Find where the given text appears and provide that cell's center as (x, y) coordinate. 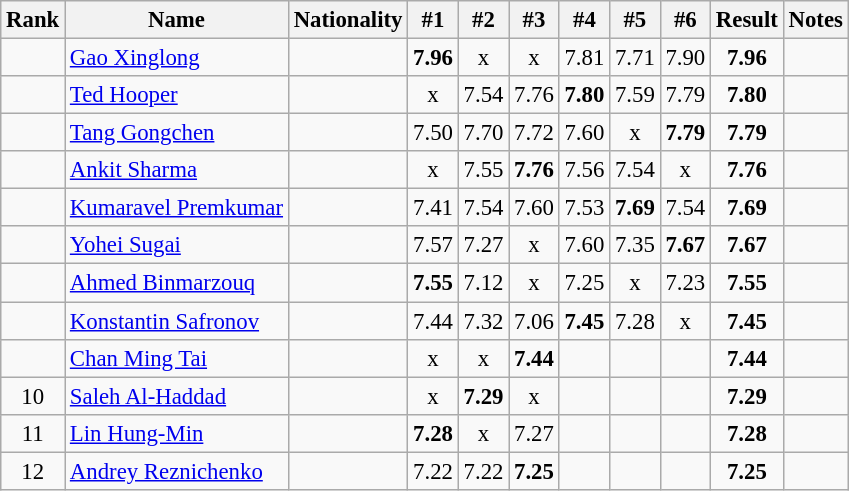
10 (33, 396)
#6 (685, 20)
7.41 (433, 208)
Andrey Reznichenko (177, 471)
Ted Hooper (177, 95)
Lin Hung-Min (177, 433)
7.35 (635, 245)
7.56 (584, 170)
#3 (534, 20)
Ahmed Binmarzouq (177, 283)
Notes (816, 20)
Chan Ming Tai (177, 358)
Yohei Sugai (177, 245)
7.81 (584, 58)
#4 (584, 20)
7.50 (433, 133)
7.70 (483, 133)
Saleh Al-Haddad (177, 396)
Konstantin Safronov (177, 321)
#2 (483, 20)
Rank (33, 20)
11 (33, 433)
7.59 (635, 95)
7.90 (685, 58)
#1 (433, 20)
7.71 (635, 58)
7.32 (483, 321)
#5 (635, 20)
7.53 (584, 208)
12 (33, 471)
7.72 (534, 133)
7.12 (483, 283)
7.06 (534, 321)
Name (177, 20)
Kumaravel Premkumar (177, 208)
Gao Xinglong (177, 58)
7.23 (685, 283)
7.57 (433, 245)
Ankit Sharma (177, 170)
Result (748, 20)
Tang Gongchen (177, 133)
Nationality (348, 20)
